Identify which cell holds the provided text, then report its [X, Y] central coordinate. 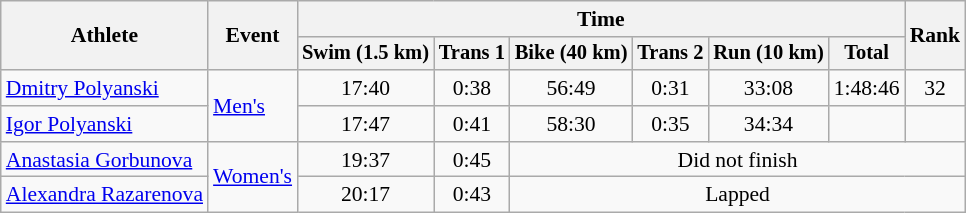
17:40 [366, 88]
Trans 2 [670, 54]
33:08 [768, 88]
Women's [252, 178]
Swim (1.5 km) [366, 54]
Dmitry Polyanski [104, 88]
32 [936, 88]
Igor Polyanski [104, 124]
0:41 [472, 124]
0:45 [472, 160]
Alexandra Razarenova [104, 195]
Did not finish [738, 160]
0:43 [472, 195]
20:17 [366, 195]
Total [867, 54]
Rank [936, 36]
0:35 [670, 124]
56:49 [572, 88]
17:47 [366, 124]
Run (10 km) [768, 54]
Lapped [738, 195]
Event [252, 36]
0:31 [670, 88]
19:37 [366, 160]
Time [601, 19]
Bike (40 km) [572, 54]
Trans 1 [472, 54]
0:38 [472, 88]
1:48:46 [867, 88]
34:34 [768, 124]
Anastasia Gorbunova [104, 160]
Men's [252, 106]
Athlete [104, 36]
58:30 [572, 124]
